Search for the cell housing the specified text and yield its [x, y] center coordinate. 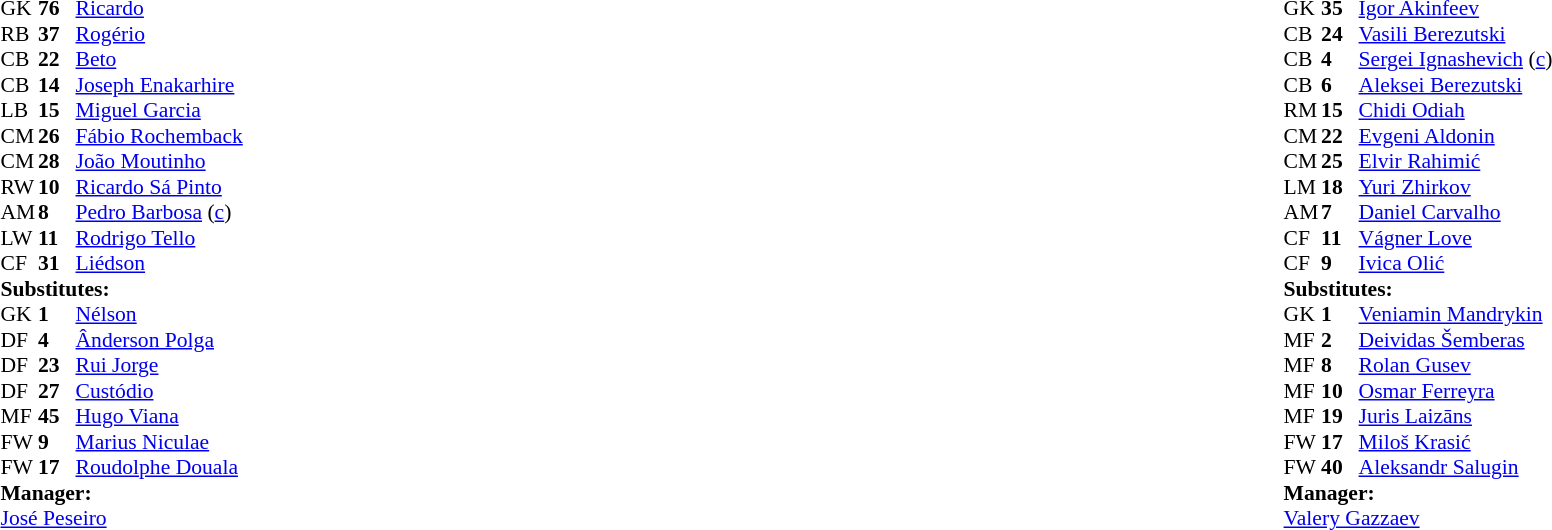
Fábio Rochemback [160, 136]
Ricardo Sá Pinto [160, 187]
Liédson [160, 263]
LB [19, 111]
Custódio [160, 391]
Nélson [160, 315]
Rogério [160, 34]
26 [57, 136]
RW [19, 187]
2 [1340, 340]
Substitutes: [121, 289]
31 [57, 263]
27 [57, 391]
Ânderson Polga [160, 340]
24 [1340, 34]
Joseph Enakarhire [160, 85]
Pedro Barbosa (c) [160, 213]
25 [1340, 161]
LM [1303, 187]
28 [57, 161]
18 [1340, 187]
RB [19, 34]
Manager: [121, 493]
LW [19, 238]
Roudolphe Douala [160, 467]
40 [1340, 467]
14 [57, 85]
37 [57, 34]
19 [1340, 417]
Miguel Garcia [160, 111]
45 [57, 417]
João Moutinho [160, 161]
Hugo Viana [160, 417]
Beto [160, 59]
Marius Niculae [160, 442]
RM [1303, 111]
23 [57, 365]
Rodrigo Tello [160, 238]
Rui Jorge [160, 365]
7 [1340, 213]
6 [1340, 85]
